Detect which cell encompasses the target text, then output its [X, Y] center coordinate. 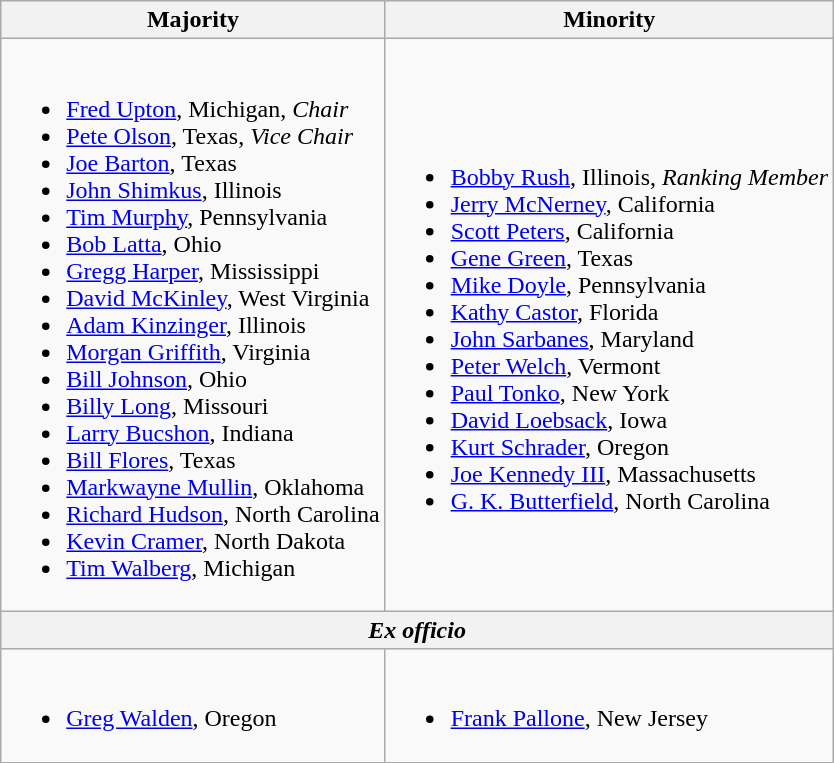
Ex officio [418, 630]
Minority [609, 20]
Majority [193, 20]
Greg Walden, Oregon [193, 706]
Frank Pallone, New Jersey [609, 706]
